Identify which cell holds the provided text, then report its [x, y] central coordinate. 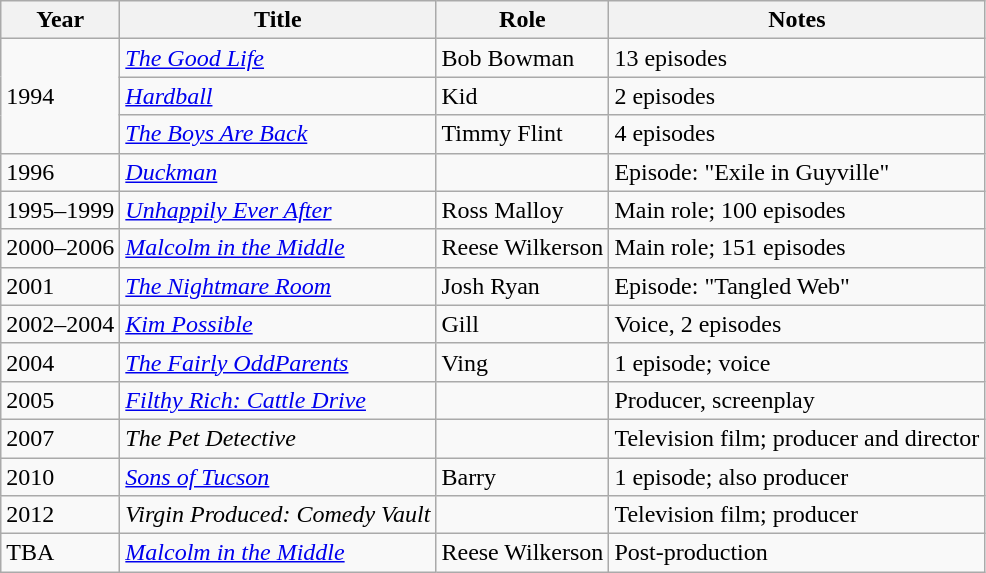
Gill [522, 324]
2000–2006 [60, 248]
2010 [60, 477]
The Good Life [278, 58]
Barry [522, 477]
1995–1999 [60, 210]
The Boys Are Back [278, 134]
2001 [60, 286]
Ving [522, 362]
Notes [797, 20]
Josh Ryan [522, 286]
Year [60, 20]
2 episodes [797, 96]
Producer, screenplay [797, 400]
2004 [60, 362]
Bob Bowman [522, 58]
Kim Possible [278, 324]
4 episodes [797, 134]
The Pet Detective [278, 438]
TBA [60, 553]
2005 [60, 400]
Main role; 100 episodes [797, 210]
1994 [60, 96]
Filthy Rich: Cattle Drive [278, 400]
Duckman [278, 172]
2012 [60, 515]
The Nightmare Room [278, 286]
Television film; producer [797, 515]
Voice, 2 episodes [797, 324]
Main role; 151 episodes [797, 248]
13 episodes [797, 58]
Episode: "Exile in Guyville" [797, 172]
Ross Malloy [522, 210]
Virgin Produced: Comedy Vault [278, 515]
1 episode; voice [797, 362]
Role [522, 20]
2002–2004 [60, 324]
The Fairly OddParents [278, 362]
Hardball [278, 96]
Episode: "Tangled Web" [797, 286]
Title [278, 20]
Timmy Flint [522, 134]
Kid [522, 96]
Television film; producer and director [797, 438]
2007 [60, 438]
1 episode; also producer [797, 477]
Post-production [797, 553]
Sons of Tucson [278, 477]
1996 [60, 172]
Unhappily Ever After [278, 210]
